Identify which cell holds the provided text, then report its [X, Y] central coordinate. 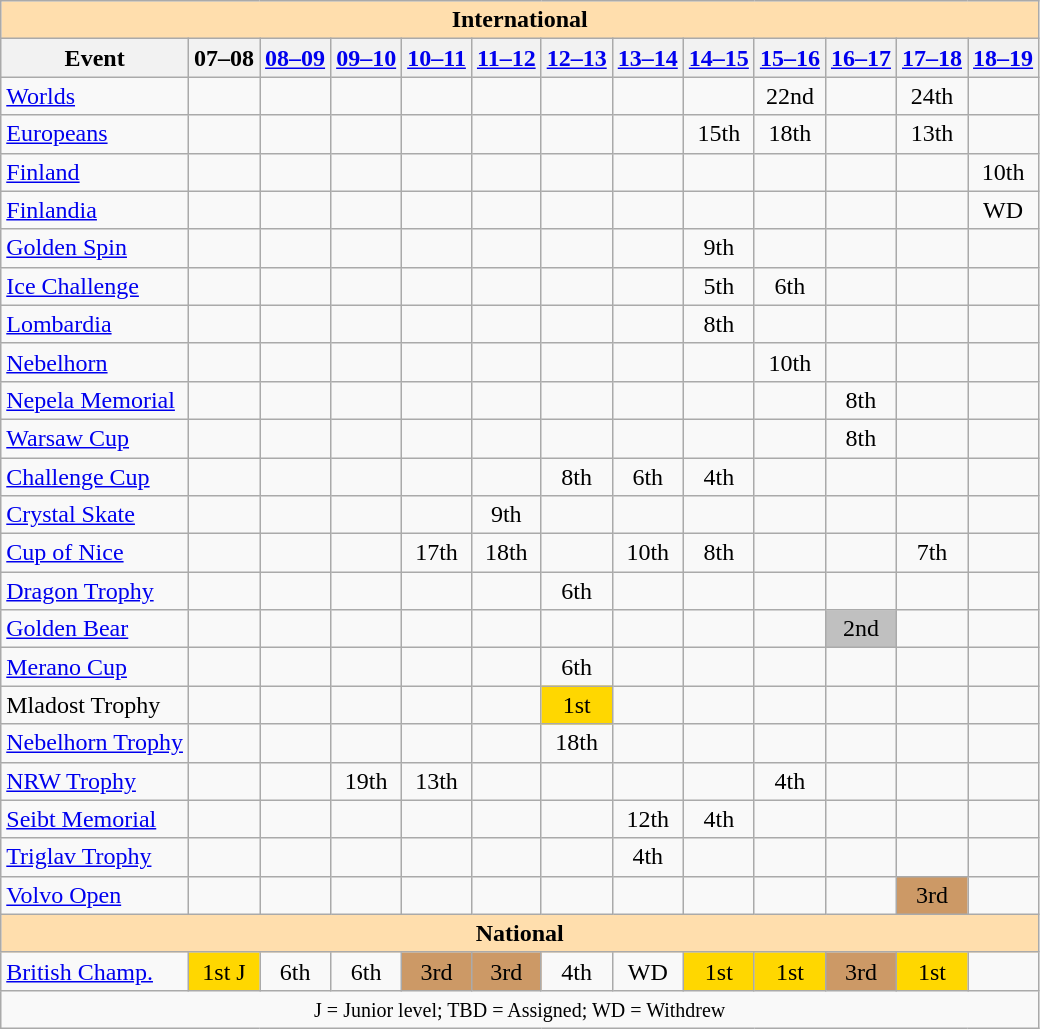
Warsaw Cup [95, 438]
07–08 [224, 58]
17th [437, 553]
Europeans [95, 134]
Golden Spin [95, 248]
Volvo Open [95, 895]
Golden Bear [95, 629]
British Champ. [95, 971]
12–13 [576, 58]
11–12 [506, 58]
Cup of Nice [95, 553]
16–17 [860, 58]
7th [932, 553]
1st J [224, 971]
Mladost Trophy [95, 705]
19th [366, 781]
13–14 [648, 58]
10–11 [437, 58]
Finland [95, 172]
14–15 [718, 58]
17–18 [932, 58]
Nebelhorn Trophy [95, 743]
15th [718, 134]
Worlds [95, 96]
2nd [860, 629]
Nepela Memorial [95, 400]
Lombardia [95, 324]
NRW Trophy [95, 781]
Merano Cup [95, 667]
08–09 [296, 58]
18–19 [1004, 58]
Challenge Cup [95, 477]
Seibt Memorial [95, 819]
24th [932, 96]
Finlandia [95, 210]
Nebelhorn [95, 362]
15–16 [790, 58]
J = Junior level; TBD = Assigned; WD = Withdrew [520, 1009]
Event [95, 58]
12th [648, 819]
National [520, 933]
International [520, 20]
Ice Challenge [95, 286]
09–10 [366, 58]
5th [718, 286]
Dragon Trophy [95, 591]
22nd [790, 96]
Triglav Trophy [95, 857]
Crystal Skate [95, 515]
